Search for the cell housing the specified text and yield its (x, y) center coordinate. 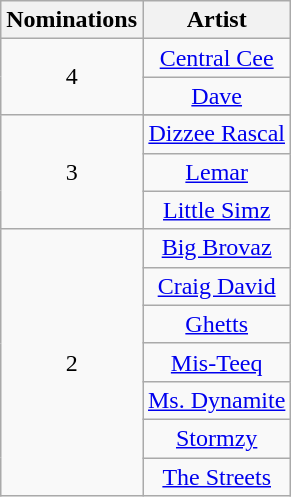
Little Simz (216, 210)
Artist (216, 20)
Dave (216, 96)
The Streets (216, 477)
Ghetts (216, 324)
2 (72, 362)
Big Brovaz (216, 248)
4 (72, 77)
Central Cee (216, 58)
Mis-Teeq (216, 362)
Craig David (216, 286)
Lemar (216, 172)
Nominations (72, 20)
3 (72, 172)
Dizzee Rascal (216, 134)
Stormzy (216, 438)
Ms. Dynamite (216, 400)
